Search for the cell housing the specified text and yield its [x, y] center coordinate. 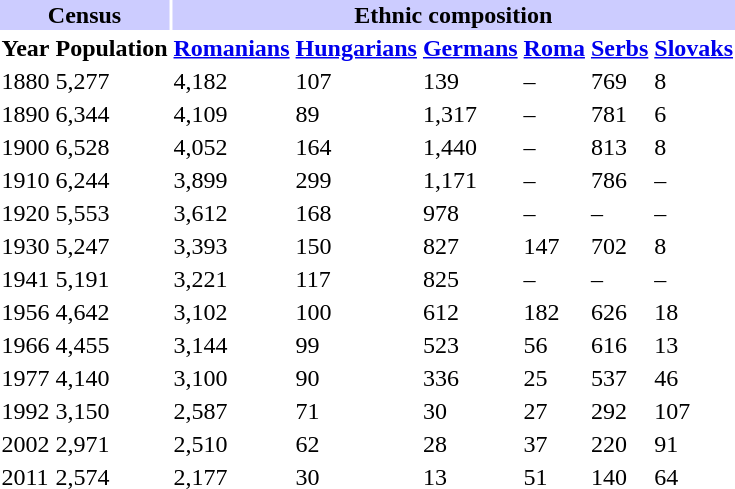
978 [470, 213]
5,247 [112, 246]
4,455 [112, 345]
4,140 [112, 378]
1966 [26, 345]
4,052 [232, 147]
6,244 [112, 180]
781 [619, 114]
1977 [26, 378]
523 [470, 345]
139 [470, 81]
5,553 [112, 213]
182 [554, 312]
1890 [26, 114]
292 [619, 411]
5,277 [112, 81]
2,510 [232, 444]
Year [26, 48]
25 [554, 378]
30 [470, 411]
3,100 [232, 378]
220 [619, 444]
702 [619, 246]
Census [84, 15]
827 [470, 246]
150 [356, 246]
Ethnic composition [453, 15]
1,317 [470, 114]
1992 [26, 411]
813 [619, 147]
Germans [470, 48]
28 [470, 444]
2002 [26, 444]
2,587 [232, 411]
37 [554, 444]
786 [619, 180]
1930 [26, 246]
117 [356, 279]
168 [356, 213]
1920 [26, 213]
3,612 [232, 213]
Population [112, 48]
91 [694, 444]
18 [694, 312]
46 [694, 378]
6 [694, 114]
3,393 [232, 246]
Serbs [619, 48]
4,109 [232, 114]
4,642 [112, 312]
769 [619, 81]
612 [470, 312]
99 [356, 345]
3,150 [112, 411]
3,102 [232, 312]
Romanians [232, 48]
1910 [26, 180]
1900 [26, 147]
27 [554, 411]
164 [356, 147]
147 [554, 246]
Slovaks [694, 48]
5,191 [112, 279]
71 [356, 411]
1956 [26, 312]
4,182 [232, 81]
1,440 [470, 147]
825 [470, 279]
62 [356, 444]
90 [356, 378]
Hungarians [356, 48]
Roma [554, 48]
3,144 [232, 345]
336 [470, 378]
89 [356, 114]
1941 [26, 279]
56 [554, 345]
3,899 [232, 180]
6,528 [112, 147]
299 [356, 180]
1,171 [470, 180]
1880 [26, 81]
13 [694, 345]
6,344 [112, 114]
616 [619, 345]
537 [619, 378]
626 [619, 312]
2,971 [112, 444]
100 [356, 312]
3,221 [232, 279]
